Output the (X, Y) coordinate of the center of the cell containing the given text.  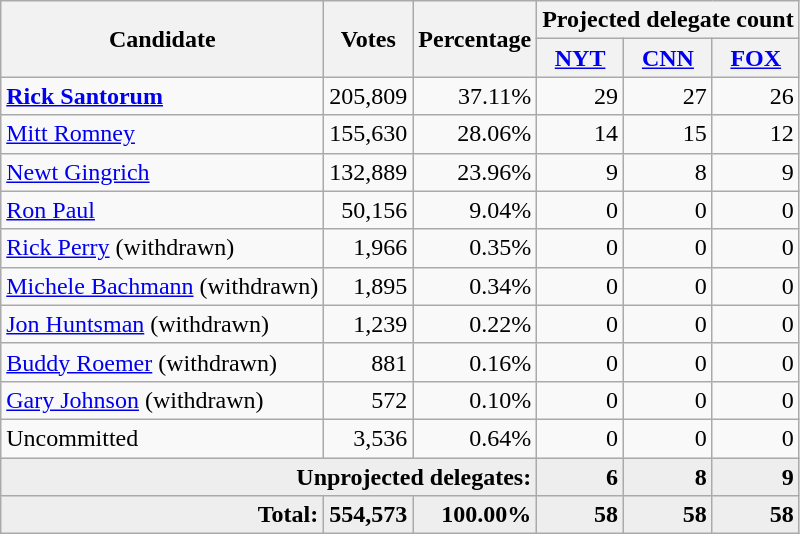
CNN (668, 58)
6 (580, 477)
0.35% (475, 248)
205,809 (368, 96)
Jon Huntsman (withdrawn) (162, 324)
Rick Perry (withdrawn) (162, 248)
NYT (580, 58)
50,156 (368, 210)
Ron Paul (162, 210)
Percentage (475, 39)
Projected delegate count (668, 20)
Buddy Roemer (withdrawn) (162, 362)
14 (580, 134)
0.10% (475, 400)
1,966 (368, 248)
Newt Gingrich (162, 172)
27 (668, 96)
Total: (162, 515)
3,536 (368, 438)
554,573 (368, 515)
Votes (368, 39)
Rick Santorum (162, 96)
132,889 (368, 172)
1,239 (368, 324)
0.34% (475, 286)
881 (368, 362)
26 (756, 96)
Uncommitted (162, 438)
Unprojected delegates: (269, 477)
28.06% (475, 134)
572 (368, 400)
Candidate (162, 39)
155,630 (368, 134)
0.22% (475, 324)
37.11% (475, 96)
0.16% (475, 362)
Gary Johnson (withdrawn) (162, 400)
15 (668, 134)
9.04% (475, 210)
29 (580, 96)
Mitt Romney (162, 134)
100.00% (475, 515)
FOX (756, 58)
23.96% (475, 172)
0.64% (475, 438)
1,895 (368, 286)
12 (756, 134)
Michele Bachmann (withdrawn) (162, 286)
